Search for the cell housing the specified text and yield its (X, Y) center coordinate. 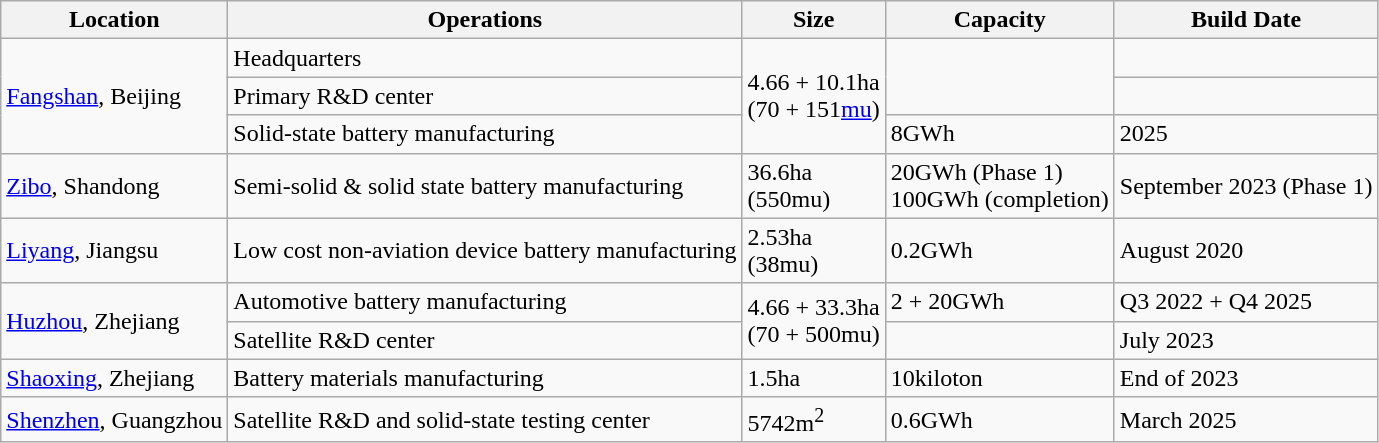
Capacity (1000, 20)
Huzhou, Zhejiang (114, 321)
Low cost non-aviation device battery manufacturing (485, 250)
Shaoxing, Zhejiang (114, 378)
Automotive battery manufacturing (485, 302)
8GWh (1000, 134)
0.2GWh (1000, 250)
Primary R&D center (485, 96)
4.66 + 33.3ha(70 + 500mu) (814, 321)
4.66 + 10.1ha(70 + 151mu) (814, 96)
Headquarters (485, 58)
Build Date (1246, 20)
Fangshan, Beijing (114, 96)
Satellite R&D center (485, 340)
5742m2 (814, 420)
July 2023 (1246, 340)
36.6ha(550mu) (814, 186)
Battery materials manufacturing (485, 378)
End of 2023 (1246, 378)
Size (814, 20)
March 2025 (1246, 420)
Location (114, 20)
0.6GWh (1000, 420)
20GWh (Phase 1)100GWh (completion) (1000, 186)
Solid-state battery manufacturing (485, 134)
Liyang, Jiangsu (114, 250)
Satellite R&D and solid-state testing center (485, 420)
2.53ha(38mu) (814, 250)
2025 (1246, 134)
September 2023 (Phase 1) (1246, 186)
Shenzhen, Guangzhou (114, 420)
10kiloton (1000, 378)
Operations (485, 20)
Q3 2022 + Q4 2025 (1246, 302)
August 2020 (1246, 250)
Zibo, Shandong (114, 186)
Semi-solid & solid state battery manufacturing (485, 186)
2 + 20GWh (1000, 302)
1.5ha (814, 378)
